Identify which cell holds the provided text, then report its (x, y) central coordinate. 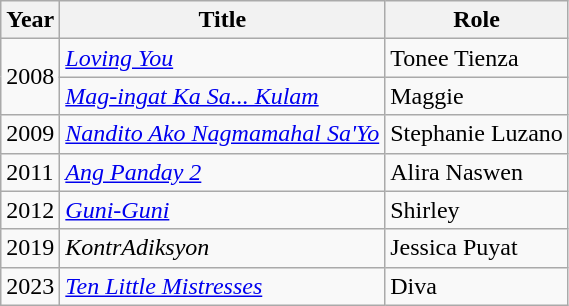
2023 (30, 286)
Maggie (477, 96)
Loving You (222, 58)
2011 (30, 172)
Mag-ingat Ka Sa... Kulam (222, 96)
Year (30, 20)
2019 (30, 248)
Jessica Puyat (477, 248)
2008 (30, 77)
2012 (30, 210)
Title (222, 20)
Role (477, 20)
Tonee Tienza (477, 58)
Ang Panday 2 (222, 172)
Shirley (477, 210)
Stephanie Luzano (477, 134)
2009 (30, 134)
Nandito Ako Nagmamahal Sa'Yo (222, 134)
Ten Little Mistresses (222, 286)
Alira Naswen (477, 172)
Diva (477, 286)
KontrAdiksyon (222, 248)
Guni-Guni (222, 210)
